Scan for the cell matching the given text and deliver its [x, y] coordinate at center. 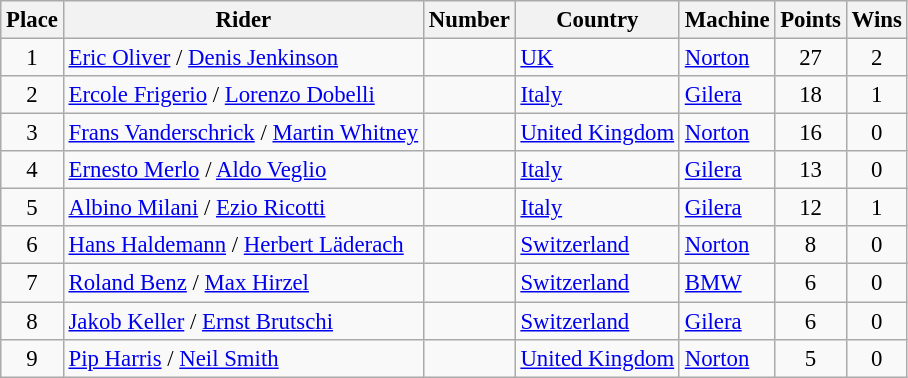
Jakob Keller / Ernst Brutschi [243, 321]
12 [810, 208]
Hans Haldemann / Herbert Läderach [243, 245]
Number [469, 20]
Wins [876, 20]
Roland Benz / Max Hirzel [243, 283]
Albino Milani / Ezio Ricotti [243, 208]
Machine [726, 20]
BMW [726, 283]
18 [810, 95]
4 [32, 170]
Pip Harris / Neil Smith [243, 358]
Ercole Frigerio / Lorenzo Dobelli [243, 95]
Place [32, 20]
Rider [243, 20]
16 [810, 133]
Country [597, 20]
7 [32, 283]
Points [810, 20]
UK [597, 58]
Ernesto Merlo / Aldo Veglio [243, 170]
3 [32, 133]
9 [32, 358]
Frans Vanderschrick / Martin Whitney [243, 133]
Eric Oliver / Denis Jenkinson [243, 58]
27 [810, 58]
13 [810, 170]
